Extract the [X, Y] coordinate from the center of the cell holding the provided text.  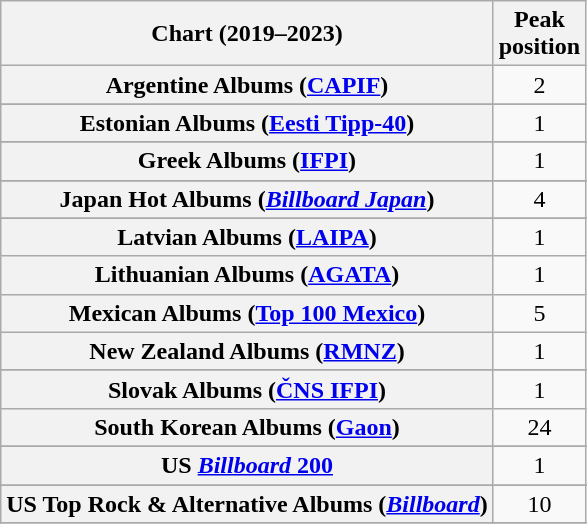
Japan Hot Albums (Billboard Japan) [247, 199]
4 [539, 199]
10 [539, 503]
2 [539, 85]
Lithuanian Albums (AGATA) [247, 275]
Latvian Albums (LAIPA) [247, 237]
Estonian Albums (Eesti Tipp-40) [247, 123]
US Top Rock & Alternative Albums (Billboard) [247, 503]
Greek Albums (IFPI) [247, 161]
Argentine Albums (CAPIF) [247, 85]
Chart (2019–2023) [247, 34]
24 [539, 427]
South Korean Albums (Gaon) [247, 427]
US Billboard 200 [247, 465]
Slovak Albums (ČNS IFPI) [247, 389]
5 [539, 313]
Peakposition [539, 34]
Mexican Albums (Top 100 Mexico) [247, 313]
New Zealand Albums (RMNZ) [247, 351]
